Output the [X, Y] coordinate of the center of the cell containing the given text.  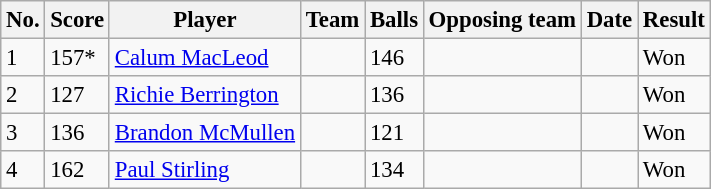
157* [78, 58]
Opposing team [502, 20]
Player [204, 20]
Result [674, 20]
2 [23, 95]
No. [23, 20]
134 [394, 170]
146 [394, 58]
Score [78, 20]
121 [394, 133]
4 [23, 170]
3 [23, 133]
Date [609, 20]
Richie Berrington [204, 95]
162 [78, 170]
1 [23, 58]
Paul Stirling [204, 170]
Balls [394, 20]
Brandon McMullen [204, 133]
Calum MacLeod [204, 58]
127 [78, 95]
Team [332, 20]
